Extract the [x, y] coordinate from the center of the cell holding the provided text.  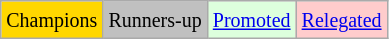
Champions [52, 20]
Runners-up [155, 20]
Relegated [342, 20]
Promoted [252, 20]
